Return (X, Y) of the center of cell containing provided text 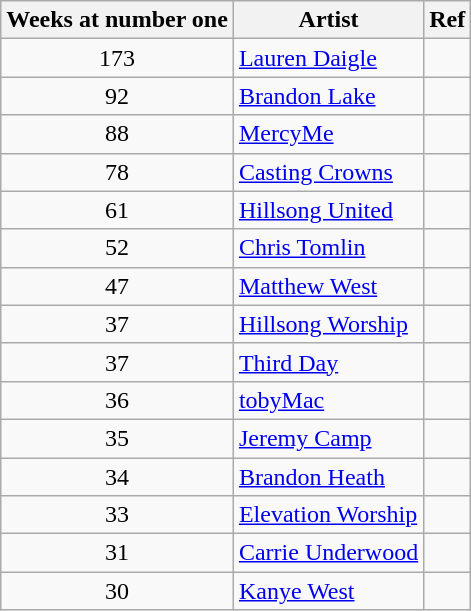
Brandon Heath (328, 477)
Hillsong Worship (328, 324)
36 (118, 400)
Hillsong United (328, 210)
tobyMac (328, 400)
Jeremy Camp (328, 438)
Casting Crowns (328, 172)
Third Day (328, 362)
Matthew West (328, 286)
92 (118, 96)
35 (118, 438)
61 (118, 210)
33 (118, 515)
Lauren Daigle (328, 58)
Ref (448, 20)
MercyMe (328, 134)
78 (118, 172)
Artist (328, 20)
173 (118, 58)
Kanye West (328, 591)
47 (118, 286)
52 (118, 248)
Carrie Underwood (328, 553)
88 (118, 134)
30 (118, 591)
Brandon Lake (328, 96)
Elevation Worship (328, 515)
31 (118, 553)
Chris Tomlin (328, 248)
34 (118, 477)
Weeks at number one (118, 20)
